Identify which cell holds the provided text, then report its (X, Y) central coordinate. 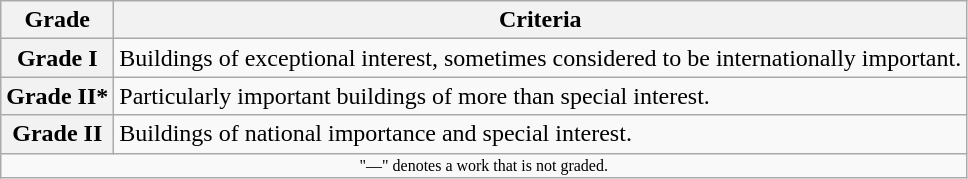
Grade II* (58, 96)
Buildings of exceptional interest, sometimes considered to be internationally important. (540, 58)
Particularly important buildings of more than special interest. (540, 96)
Buildings of national importance and special interest. (540, 134)
Grade I (58, 58)
Grade II (58, 134)
Criteria (540, 20)
Grade (58, 20)
"—" denotes a work that is not graded. (484, 165)
